Find where the given text appears and provide that cell's center as [x, y] coordinate. 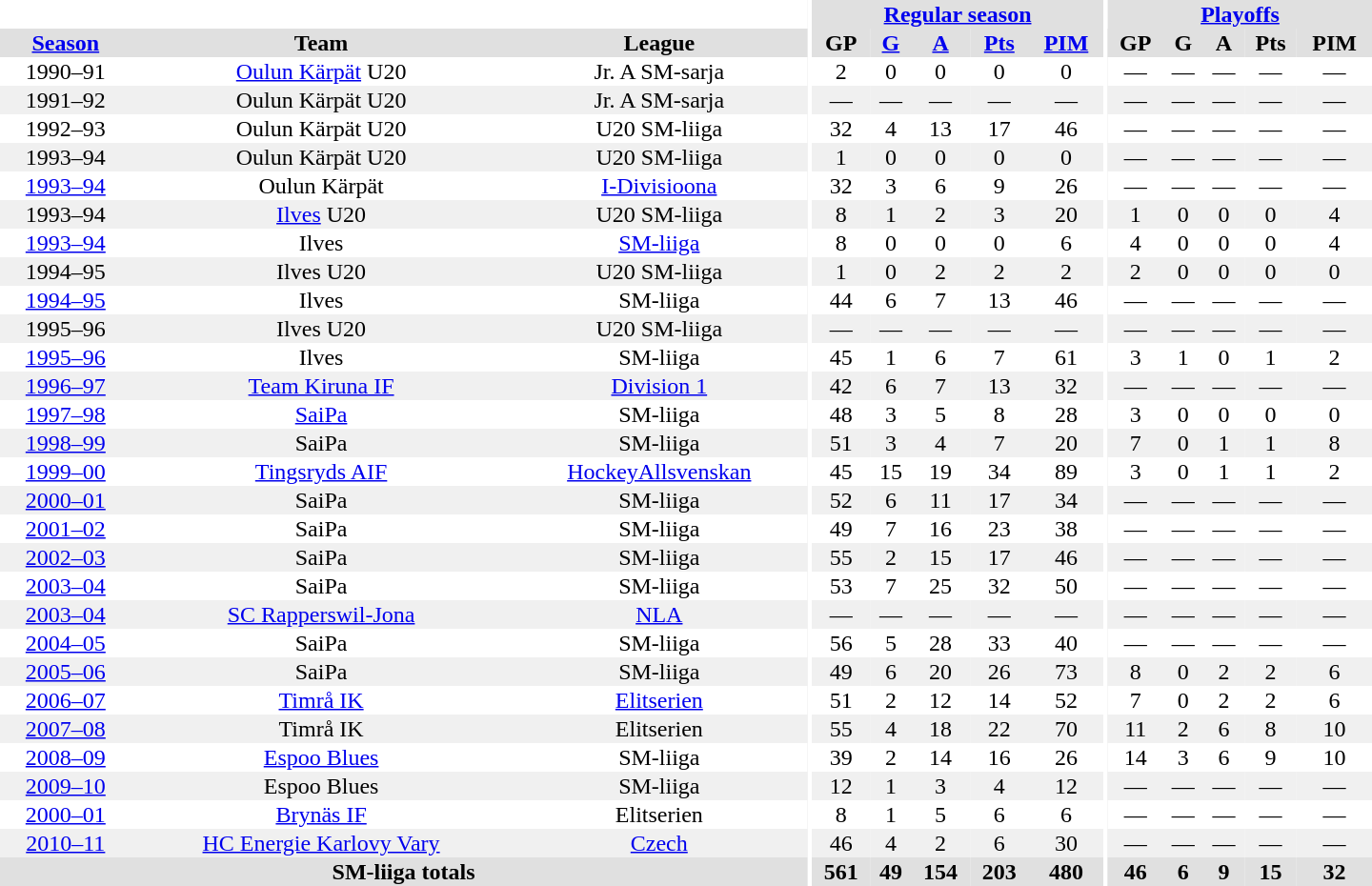
480 [1067, 872]
1998–99 [66, 443]
53 [841, 586]
1992–93 [66, 129]
Season [66, 43]
48 [841, 414]
38 [1067, 529]
HC Energie Karlovy Vary [322, 843]
NLA [659, 614]
89 [1067, 472]
Tingsryds AIF [322, 472]
2010–11 [66, 843]
22 [999, 729]
56 [841, 643]
23 [999, 529]
19 [940, 472]
Playoffs [1241, 14]
Oulun Kärpät [322, 186]
50 [1067, 586]
2008–09 [66, 757]
2004–05 [66, 643]
I-Divisioona [659, 186]
1997–98 [66, 414]
1990–91 [66, 71]
2005–06 [66, 672]
Division 1 [659, 386]
39 [841, 757]
42 [841, 386]
SC Rapperswil-Jona [322, 614]
Czech [659, 843]
Regular season [958, 14]
561 [841, 872]
154 [940, 872]
HockeyAllsvenskan [659, 472]
33 [999, 643]
70 [1067, 729]
1991–92 [66, 100]
61 [1067, 357]
1996–97 [66, 386]
203 [999, 872]
League [659, 43]
73 [1067, 672]
44 [841, 300]
2001–02 [66, 529]
25 [940, 586]
1999–00 [66, 472]
2007–08 [66, 729]
Team [322, 43]
2002–03 [66, 557]
18 [940, 729]
2009–10 [66, 786]
40 [1067, 643]
Brynäs IF [322, 815]
SM-liiga totals [404, 872]
2006–07 [66, 700]
Team Kiruna IF [322, 386]
30 [1067, 843]
